Capture the cell that displays the provided text and extract its (x, y) central coordinate. 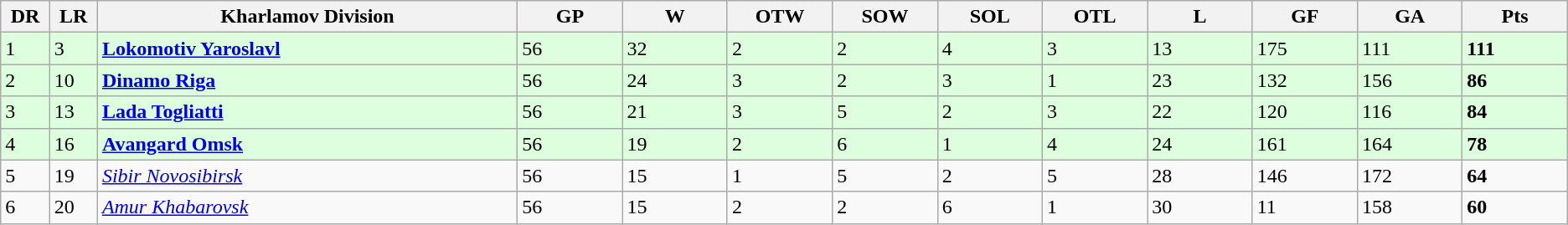
Kharlamov Division (307, 17)
Sibir Novosibirsk (307, 176)
86 (1514, 80)
Dinamo Riga (307, 80)
22 (1199, 112)
120 (1305, 112)
Amur Khabarovsk (307, 207)
LR (74, 17)
DR (25, 17)
Avangard Omsk (307, 144)
Lokomotiv Yaroslavl (307, 49)
GP (570, 17)
78 (1514, 144)
156 (1409, 80)
32 (675, 49)
175 (1305, 49)
161 (1305, 144)
GF (1305, 17)
21 (675, 112)
OTL (1094, 17)
164 (1409, 144)
132 (1305, 80)
116 (1409, 112)
28 (1199, 176)
20 (74, 207)
30 (1199, 207)
GA (1409, 17)
146 (1305, 176)
W (675, 17)
SOW (885, 17)
23 (1199, 80)
SOL (990, 17)
L (1199, 17)
10 (74, 80)
158 (1409, 207)
OTW (779, 17)
84 (1514, 112)
172 (1409, 176)
16 (74, 144)
64 (1514, 176)
11 (1305, 207)
Lada Togliatti (307, 112)
60 (1514, 207)
Pts (1514, 17)
